Extract the [x, y] coordinate from the center of the cell holding the provided text.  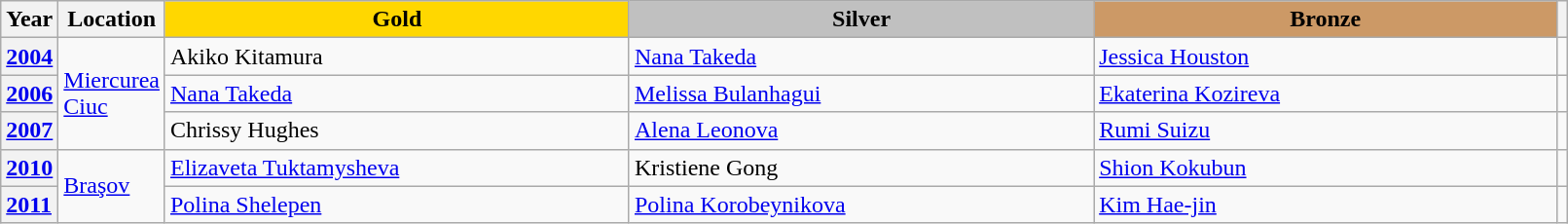
Miercurea Ciuc [112, 93]
Kim Hae-jin [1326, 205]
Jessica Houston [1326, 56]
Shion Kokubun [1326, 168]
2007 [29, 131]
Kristiene Gong [860, 168]
Polina Korobeynikova [860, 205]
Gold [397, 19]
2004 [29, 56]
2010 [29, 168]
Alena Leonova [860, 131]
Braşov [112, 186]
Rumi Suizu [1326, 131]
Elizaveta Tuktamysheva [397, 168]
2006 [29, 93]
Year [29, 19]
2011 [29, 205]
Akiko Kitamura [397, 56]
Polina Shelepen [397, 205]
Bronze [1326, 19]
Melissa Bulanhagui [860, 93]
Location [112, 19]
Silver [860, 19]
Chrissy Hughes [397, 131]
Ekaterina Kozireva [1326, 93]
